Pinpoint the cell where the given text exists, returning its [x, y] midpoint coordinate. 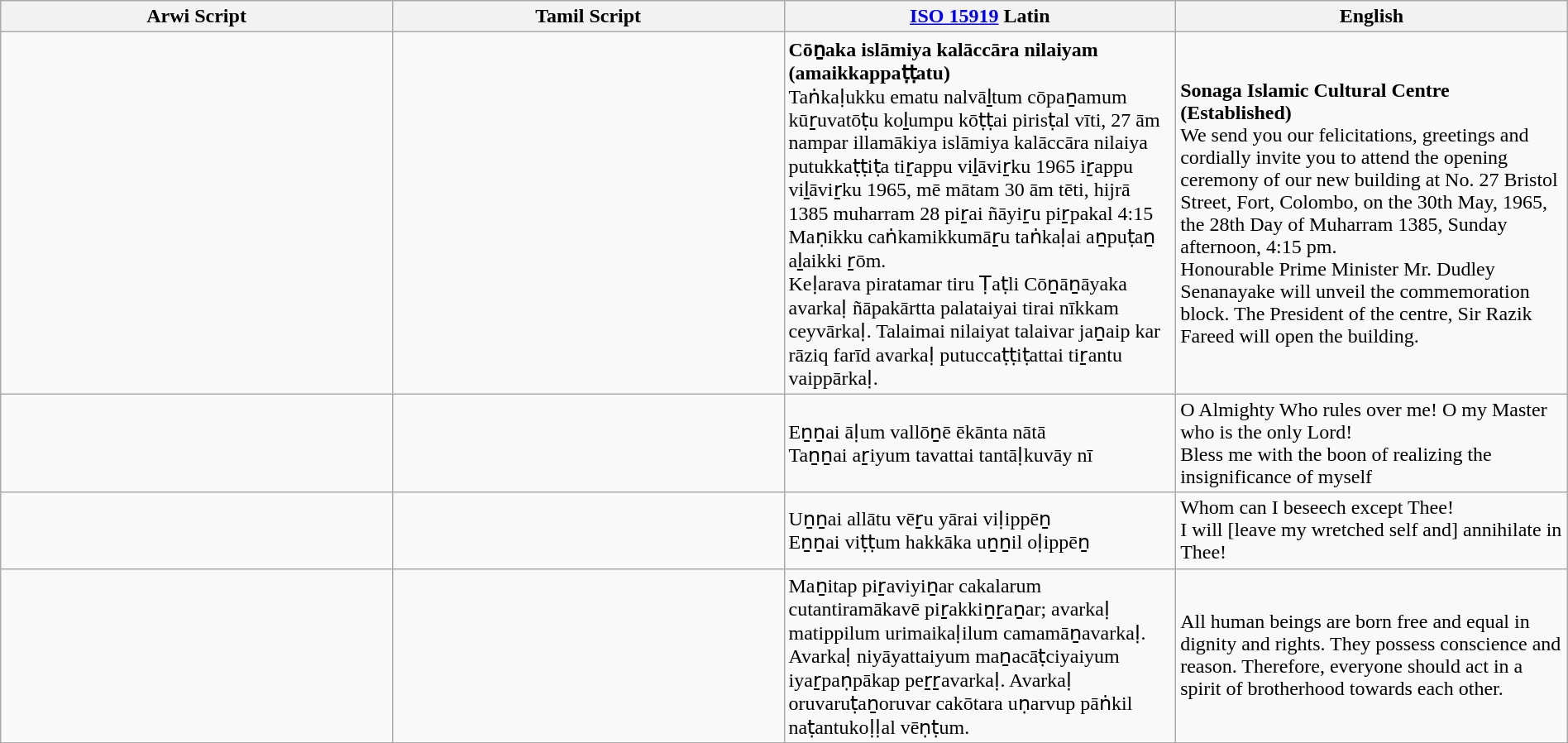
ISO 15919 Latin [980, 17]
Uṉṉai allātu vēṟu yārai viḷippēṉEṉṉai viṭṭum hakkāka uṉṉil oḷippēṉ [980, 530]
Arwi Script [197, 17]
Whom can I beseech except Thee!I will [leave my wretched self and] annihilate in Thee! [1372, 530]
Tamil Script [588, 17]
Eṉṉai āḷum vallōṉē ēkānta nātāTaṉṉai aṟiyum tavattai tantāḷkuvāy nī [980, 443]
O Almighty Who rules over me! O my Master who is the only Lord!Bless me with the boon of realizing the insignificance of myself [1372, 443]
English [1372, 17]
